Identify which cell holds the provided text, then report its [x, y] central coordinate. 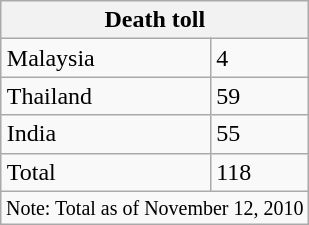
118 [260, 172]
Note: Total as of November 12, 2010 [154, 208]
Total [106, 172]
4 [260, 58]
Thailand [106, 96]
India [106, 134]
59 [260, 96]
55 [260, 134]
Death toll [154, 20]
Malaysia [106, 58]
